Return [X, Y] of the center of cell containing provided text 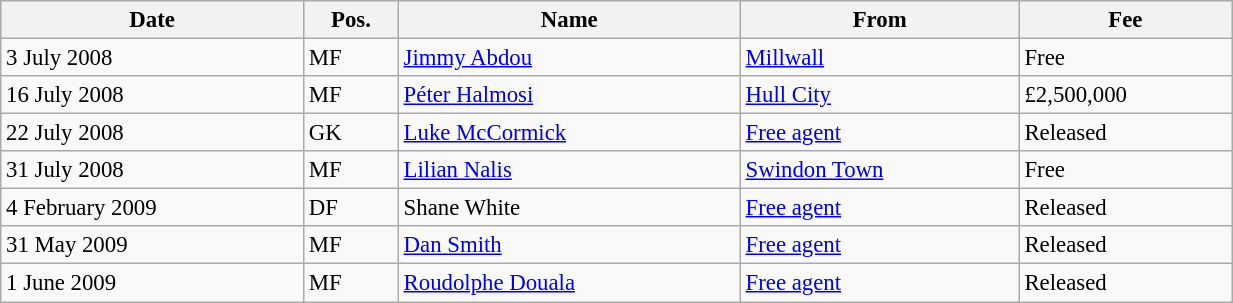
22 July 2008 [152, 133]
Dan Smith [569, 245]
GK [352, 133]
DF [352, 208]
Hull City [880, 95]
Swindon Town [880, 170]
4 February 2009 [152, 208]
31 May 2009 [152, 245]
Shane White [569, 208]
Name [569, 20]
Roudolphe Douala [569, 283]
3 July 2008 [152, 58]
Luke McCormick [569, 133]
16 July 2008 [152, 95]
Fee [1126, 20]
Millwall [880, 58]
£2,500,000 [1126, 95]
Pos. [352, 20]
31 July 2008 [152, 170]
Jimmy Abdou [569, 58]
Lilian Nalis [569, 170]
Péter Halmosi [569, 95]
From [880, 20]
1 June 2009 [152, 283]
Date [152, 20]
